Detect which cell encompasses the target text, then output its [x, y] center coordinate. 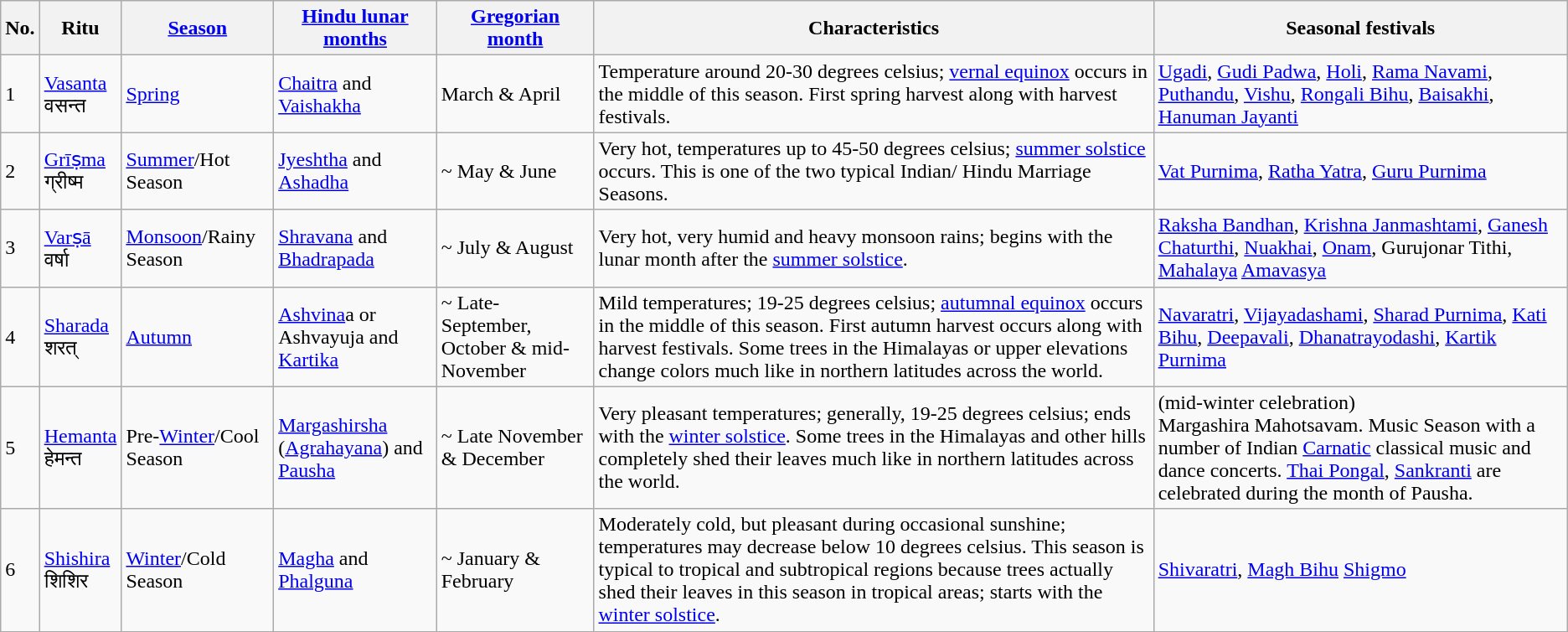
Winter/Cold Season [198, 570]
Shravana and Bhadrapada [355, 248]
Characteristics [874, 28]
Jyeshtha and Ashadha [355, 171]
No. [20, 28]
Ashvinaa or Ashvayuja and Kartika [355, 337]
Magha and Phalguna [355, 570]
~ Late November & December [515, 448]
Varṣā वर्षा [80, 248]
Vasanta वसन्त [80, 94]
Autumn [198, 337]
~ January & February [515, 570]
1 [20, 94]
Shivaratri, Magh Bihu Shigmo [1360, 570]
Seasonal festivals [1360, 28]
Grīṣma ग्रीष्म [80, 171]
Ugadi, Gudi Padwa, Holi, Rama Navami, Puthandu, Vishu, Rongali Bihu, Baisakhi, Hanuman Jayanti [1360, 94]
Gregorian month [515, 28]
Sharada शरत् [80, 337]
Shishira शिशिर [80, 570]
5 [20, 448]
~ Late- September, October & mid-November [515, 337]
Navaratri, Vijayadashami, Sharad Purnima, Kati Bihu, Deepavali, Dhanatrayodashi, Kartik Purnima [1360, 337]
Pre-Winter/Cool Season [198, 448]
~ July & August [515, 248]
Monsoon/Rainy Season [198, 248]
~ May & June [515, 171]
Chaitra and Vaishakha [355, 94]
Spring [198, 94]
March & April [515, 94]
Very hot, very humid and heavy monsoon rains; begins with the lunar month after the summer solstice. [874, 248]
Very hot, temperatures up to 45-50 degrees celsius; summer solstice occurs. This is one of the two typical Indian/ Hindu Marriage Seasons. [874, 171]
3 [20, 248]
Season [198, 28]
Raksha Bandhan, Krishna Janmashtami, Ganesh Chaturthi, Nuakhai, Onam, Gurujonar Tithi, Mahalaya Amavasya [1360, 248]
Hindu lunar months [355, 28]
Temperature around 20-30 degrees celsius; vernal equinox occurs in the middle of this season. First spring harvest along with harvest festivals. [874, 94]
4 [20, 337]
Hemantaहेमन्त [80, 448]
Vat Purnima, Ratha Yatra, Guru Purnima [1360, 171]
6 [20, 570]
Margashirsha (Agrahayana) and Pausha [355, 448]
2 [20, 171]
Ritu [80, 28]
Summer/Hot Season [198, 171]
